Return (x, y) of the center of cell containing provided text 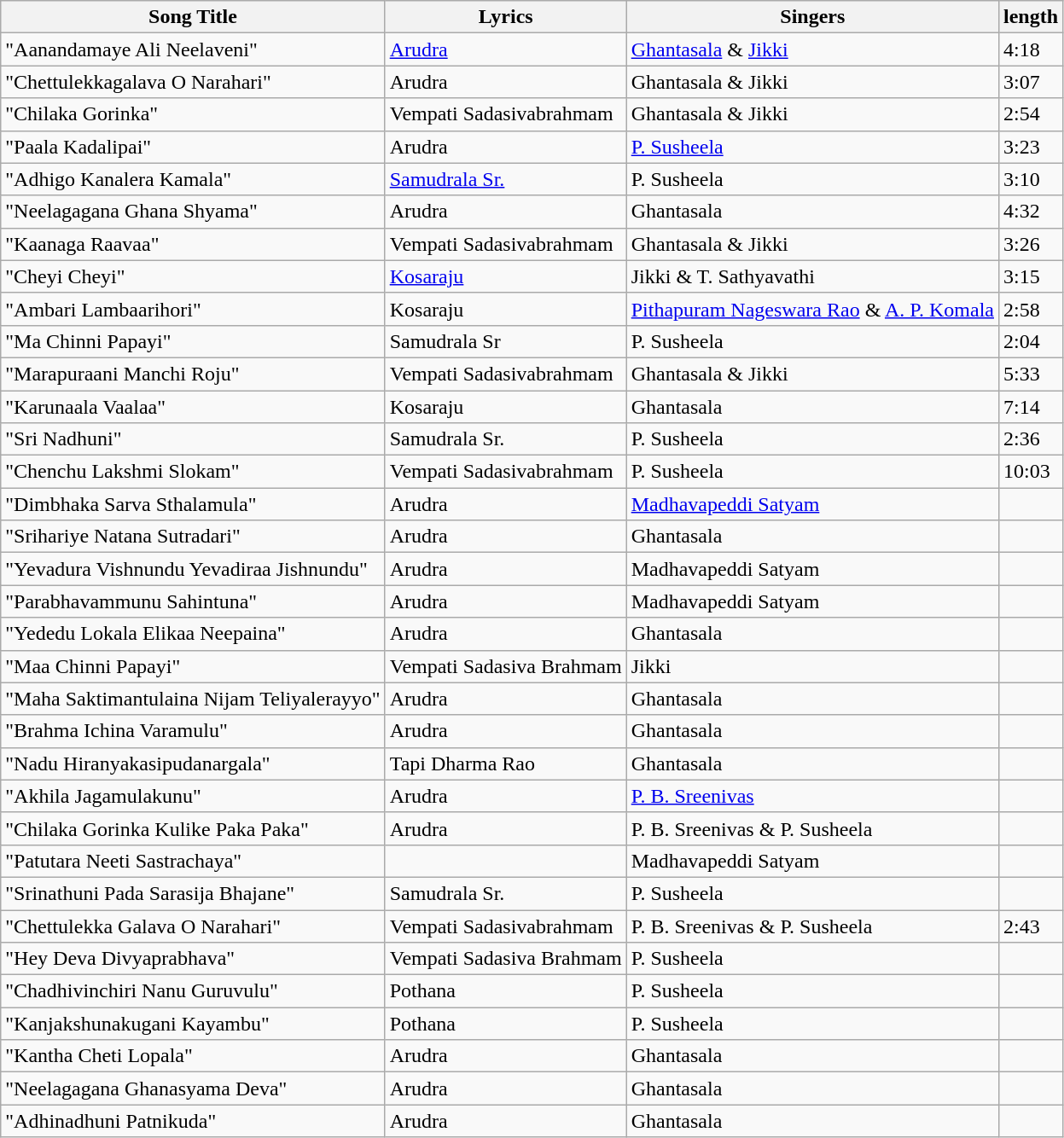
"Srihariye Natana Sutradari" (193, 537)
"Dimbhaka Sarva Sthalamula" (193, 504)
3:26 (1031, 244)
3:07 (1031, 82)
"Yededu Lokala Elikaa Neepaina" (193, 634)
Singers (812, 17)
"Chenchu Lakshmi Slokam" (193, 472)
3:10 (1031, 179)
"Neelagagana Ghana Shyama" (193, 212)
"Srinathuni Pada Sarasija Bhajane" (193, 893)
"Chadhivinchiri Nanu Guruvulu" (193, 991)
4:18 (1031, 49)
"Yevadura Vishnundu Yevadiraa Jishnundu" (193, 569)
Tapi Dharma Rao (505, 764)
4:32 (1031, 212)
"Kantha Cheti Lopala" (193, 1056)
Jikki & T. Sathyavathi (812, 276)
"Marapuraani Manchi Roju" (193, 374)
"Adhigo Kanalera Kamala" (193, 179)
2:43 (1031, 926)
"Parabhavammunu Sahintuna" (193, 601)
length (1031, 17)
7:14 (1031, 407)
"Karunaala Vaalaa" (193, 407)
"Nadu Hiranyakasipudanargala" (193, 764)
P. B. Sreenivas (812, 796)
"Patutara Neeti Sastrachaya" (193, 861)
2:54 (1031, 114)
"Akhila Jagamulakunu" (193, 796)
Pithapuram Nageswara Rao & A. P. Komala (812, 309)
"Kanjakshunakugani Kayambu" (193, 1024)
"Paala Kadalipai" (193, 147)
10:03 (1031, 472)
"Chilaka Gorinka" (193, 114)
Lyrics (505, 17)
3:15 (1031, 276)
"Cheyi Cheyi" (193, 276)
"Adhinadhuni Patnikuda" (193, 1121)
"Maha Saktimantulaina Nijam Teliyalerayyo" (193, 699)
"Maa Chinni Papayi" (193, 666)
"Ambari Lambaarihori" (193, 309)
"Ma Chinni Papayi" (193, 341)
Song Title (193, 17)
2:36 (1031, 439)
"Aanandamaye Ali Neelaveni" (193, 49)
"Hey Deva Divyaprabhava" (193, 959)
5:33 (1031, 374)
"Chettulekkagalava O Narahari" (193, 82)
"Chettulekka Galava O Narahari" (193, 926)
Samudrala Sr (505, 341)
"Sri Nadhuni" (193, 439)
Jikki (812, 666)
"Chilaka Gorinka Kulike Paka Paka" (193, 828)
"Neelagagana Ghanasyama Deva" (193, 1089)
2:04 (1031, 341)
3:23 (1031, 147)
"Kaanaga Raavaa" (193, 244)
2:58 (1031, 309)
"Brahma Ichina Varamulu" (193, 731)
